Search for the cell housing the specified text and yield its [X, Y] center coordinate. 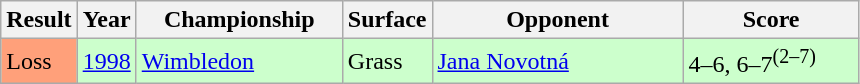
Grass [387, 62]
Result [39, 20]
1998 [106, 62]
Year [106, 20]
Jana Novotná [558, 62]
Score [771, 20]
Loss [39, 62]
Opponent [558, 20]
Championship [239, 20]
Wimbledon [239, 62]
4–6, 6–7(2–7) [771, 62]
Surface [387, 20]
